Determine the [x, y] coordinate at the center of the cell enclosing the given text.  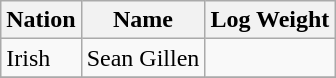
Nation [41, 20]
Irish [41, 58]
Sean Gillen [143, 58]
Name [143, 20]
Log Weight [270, 20]
